Locate the cell with the specified text and output its (x, y) center coordinate. 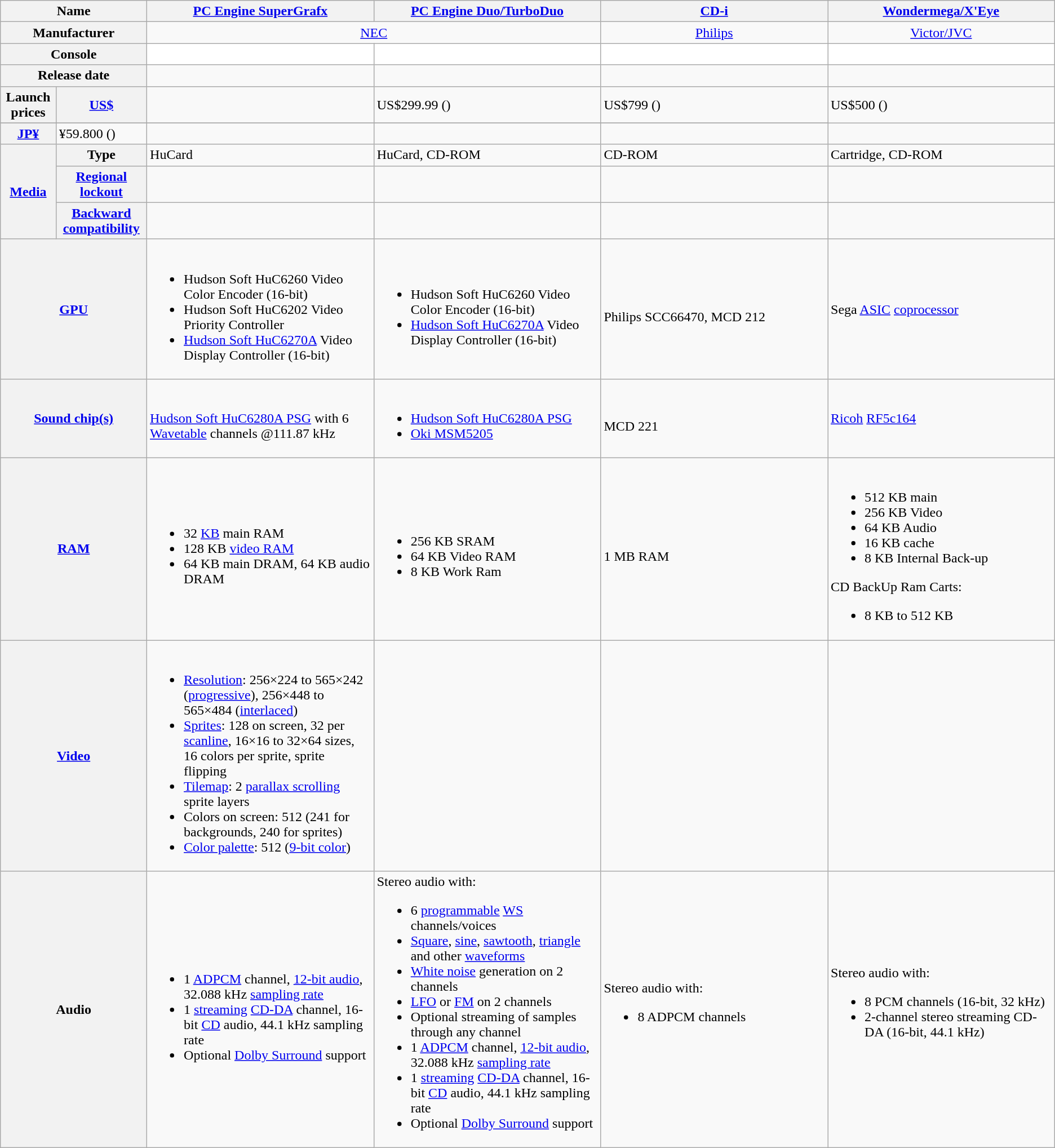
Philips (715, 33)
GPU (74, 309)
Launch prices (28, 105)
512 KB main256 KB Video64 KB Audio16 KB cache8 KB Internal Back-upCD BackUp Ram Carts:8 KB to 512 KB (941, 549)
Victor/JVC (941, 33)
Hudson Soft HuC6280A PSG with 6 Wavetable channels @111.87 kHz (260, 418)
US$ (101, 105)
MCD 221 (715, 418)
PC Engine Duo/TurboDuo (487, 11)
US$299.99 () (487, 105)
32 KB main RAM128 KB video RAM64 KB main DRAM, 64 KB audio DRAM (260, 549)
Stereo audio with:8 PCM channels (16-bit, 32 kHz)2-channel stereo streaming CD-DA (16-bit, 44.1 kHz) (941, 1010)
Cartridge, CD-ROM (941, 155)
Sega ASIC coprocessor (941, 309)
Wondermega/X'Eye (941, 11)
PC Engine SuperGrafx (260, 11)
HuCard, CD-ROM (487, 155)
Name (74, 11)
Audio (74, 1010)
CD-ROM (715, 155)
Console (74, 54)
Hudson Soft HuC6260 Video Color Encoder (16-bit)Hudson Soft HuC6270A Video Display Controller (16-bit) (487, 309)
Regional lockout (101, 184)
Video (74, 756)
US$500 () (941, 105)
Ricoh RF5c164 (941, 418)
US$799 () (715, 105)
Manufacturer (74, 33)
256 KB SRAM64 KB Video RAM8 KB Work Ram (487, 549)
1 MB RAM (715, 549)
JP¥ (28, 134)
Hudson Soft HuC6280A PSGOki MSM5205 (487, 418)
HuCard (260, 155)
Sound chip(s) (74, 418)
NEC (374, 33)
Media (28, 192)
RAM (74, 549)
Release date (74, 76)
¥59.800 () (101, 134)
Hudson Soft HuC6260 Video Color Encoder (16-bit)Hudson Soft HuC6202 Video Priority ControllerHudson Soft HuC6270A Video Display Controller (16-bit) (260, 309)
Philips SCC66470, MCD 212 (715, 309)
Type (101, 155)
Stereo audio with:8 ADPCM channels (715, 1010)
Backward compatibility (101, 221)
CD-i (715, 11)
